Scan for the cell matching the given text and deliver its [X, Y] coordinate at center. 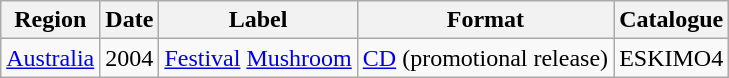
Festival Mushroom [258, 58]
Label [258, 20]
Region [50, 20]
Australia [50, 58]
Catalogue [672, 20]
Format [485, 20]
2004 [130, 58]
ESKIMO4 [672, 58]
Date [130, 20]
CD (promotional release) [485, 58]
